Determine the [X, Y] coordinate at the center of the cell enclosing the given text.  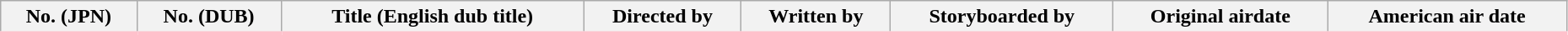
No. (DUB) [209, 17]
No. (JPN) [69, 17]
Written by [816, 17]
American air date [1447, 17]
Original airdate [1220, 17]
Title (English dub title) [432, 17]
Directed by [663, 17]
Storyboarded by [1002, 17]
